Extract the (X, Y) coordinate from the center of the cell holding the provided text.  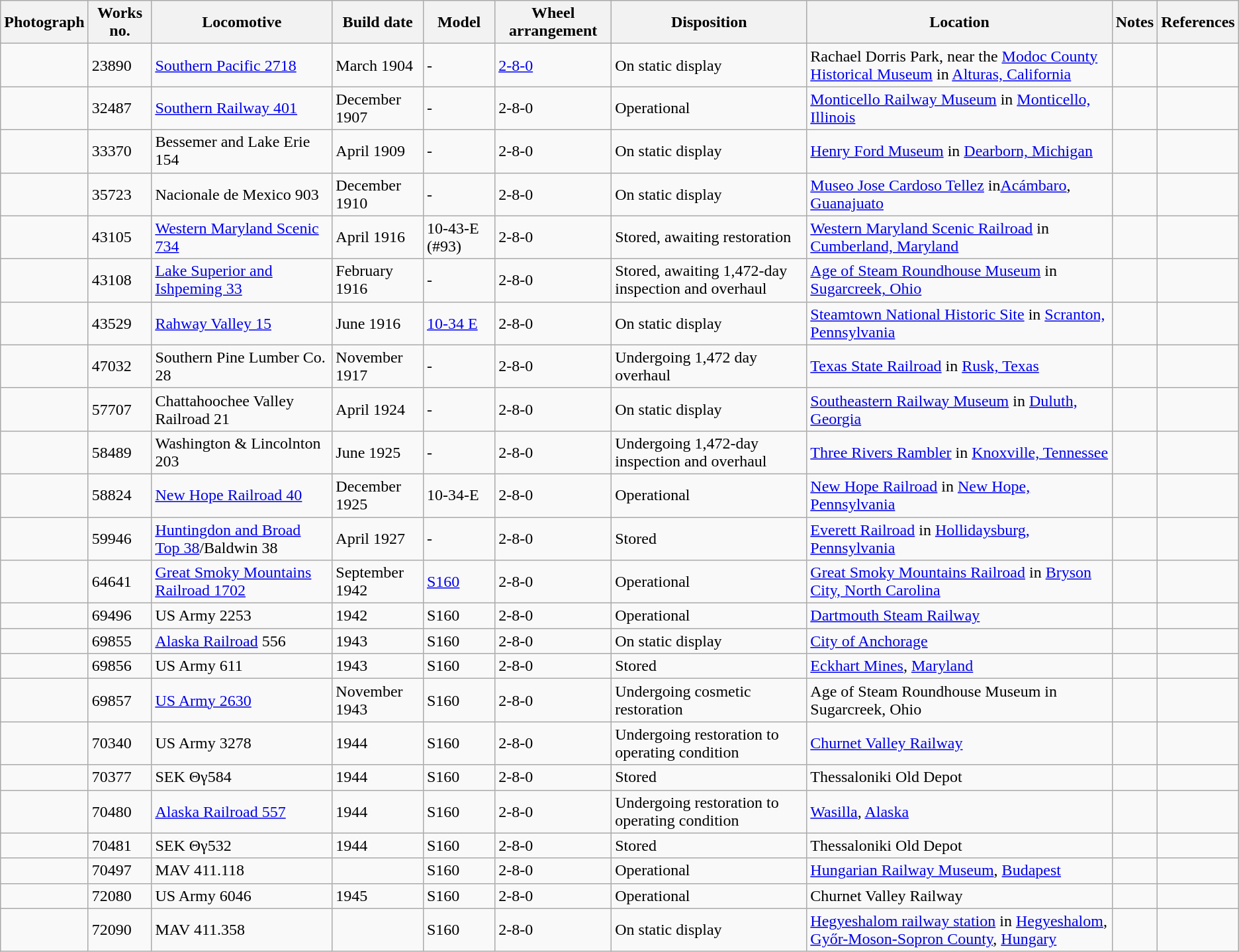
SEK Θγ584 (242, 777)
MAV 411.358 (242, 930)
Works no. (120, 22)
32487 (120, 108)
Model (459, 22)
April 1924 (378, 409)
69855 (120, 641)
23890 (120, 65)
70497 (120, 871)
70481 (120, 845)
70480 (120, 811)
Southeastern Railway Museum in Duluth, Georgia (960, 409)
Hungarian Railway Museum, Budapest (960, 871)
Steamtown National Historic Site in Scranton, Pennsylvania (960, 323)
US Army 3278 (242, 744)
Huntingdon and Broad Top 38/Baldwin 38 (242, 539)
57707 (120, 409)
58489 (120, 453)
Henry Ford Museum in Dearborn, Michigan (960, 151)
Bessemer and Lake Erie 154 (242, 151)
Undergoing cosmetic restoration (710, 700)
Alaska Railroad 557 (242, 811)
72090 (120, 930)
References (1198, 22)
43529 (120, 323)
November 1917 (378, 367)
Southern Pacific 2718 (242, 65)
Undergoing 1,472 day overhaul (710, 367)
Alaska Railroad 556 (242, 641)
Great Smoky Mountains Railroad in Bryson City, North Carolina (960, 582)
December 1907 (378, 108)
US Army 611 (242, 666)
Disposition (710, 22)
Southern Pine Lumber Co. 28 (242, 367)
Washington & Lincolnton 203 (242, 453)
November 1943 (378, 700)
April 1916 (378, 237)
June 1925 (378, 453)
70340 (120, 744)
New Hope Railroad 40 (242, 495)
Chattahoochee Valley Railroad 21 (242, 409)
MAV 411.118 (242, 871)
Undergoing 1,472-day inspection and overhaul (710, 453)
SEK Θγ532 (242, 845)
March 1904 (378, 65)
Everett Railroad in Hollidaysburg, Pennsylvania (960, 539)
70377 (120, 777)
US Army 2630 (242, 700)
Wasilla, Alaska (960, 811)
June 1916 (378, 323)
43108 (120, 281)
US Army 2253 (242, 616)
10-43-E (#93) (459, 237)
Texas State Railroad in Rusk, Texas (960, 367)
Rachael Dorris Park, near the Modoc County Historical Museum in Alturas, California (960, 65)
47032 (120, 367)
Build date (378, 22)
April 1927 (378, 539)
Eckhart Mines, Maryland (960, 666)
April 1909 (378, 151)
69856 (120, 666)
10-34 E (459, 323)
City of Anchorage (960, 641)
Nacionale de Mexico 903 (242, 195)
December 1925 (378, 495)
72080 (120, 896)
Hegyeshalom railway station in Hegyeshalom, Győr-Moson-Sopron County, Hungary (960, 930)
Photograph (44, 22)
New Hope Railroad in New Hope, Pennsylvania (960, 495)
February 1916 (378, 281)
Great Smoky Mountains Railroad 1702 (242, 582)
Stored, awaiting restoration (710, 237)
Lake Superior and Ishpeming 33 (242, 281)
69857 (120, 700)
Wheel arrangement (553, 22)
Locomotive (242, 22)
59946 (120, 539)
Three Rivers Rambler in Knoxville, Tennessee (960, 453)
Stored, awaiting 1,472-day inspection and overhaul (710, 281)
Location (960, 22)
Dartmouth Steam Railway (960, 616)
1945 (378, 896)
Monticello Railway Museum in Monticello, Illinois (960, 108)
35723 (120, 195)
Rahway Valley 15 (242, 323)
1942 (378, 616)
Western Maryland Scenic 734 (242, 237)
Museo Jose Cardoso Tellez inAcámbaro, Guanajuato (960, 195)
33370 (120, 151)
58824 (120, 495)
64641 (120, 582)
69496 (120, 616)
September 1942 (378, 582)
December 1910 (378, 195)
US Army 6046 (242, 896)
Western Maryland Scenic Railroad in Cumberland, Maryland (960, 237)
10-34-E (459, 495)
Southern Railway 401 (242, 108)
43105 (120, 237)
Notes (1134, 22)
